Provide the (x, y) coordinate of the cell's center where the given text is located.  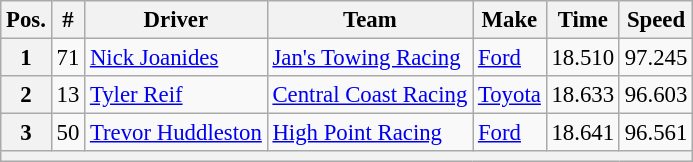
Team (370, 20)
Driver (176, 20)
50 (68, 133)
1 (26, 58)
Speed (656, 20)
13 (68, 95)
Trevor Huddleston (176, 133)
97.245 (656, 58)
96.561 (656, 133)
Jan's Towing Racing (370, 58)
# (68, 20)
3 (26, 133)
Nick Joanides (176, 58)
Tyler Reif (176, 95)
71 (68, 58)
Pos. (26, 20)
Central Coast Racing (370, 95)
Toyota (510, 95)
2 (26, 95)
18.633 (582, 95)
Time (582, 20)
96.603 (656, 95)
High Point Racing (370, 133)
Make (510, 20)
18.641 (582, 133)
18.510 (582, 58)
